Extract the (x, y) coordinate from the center of the cell holding the provided text.  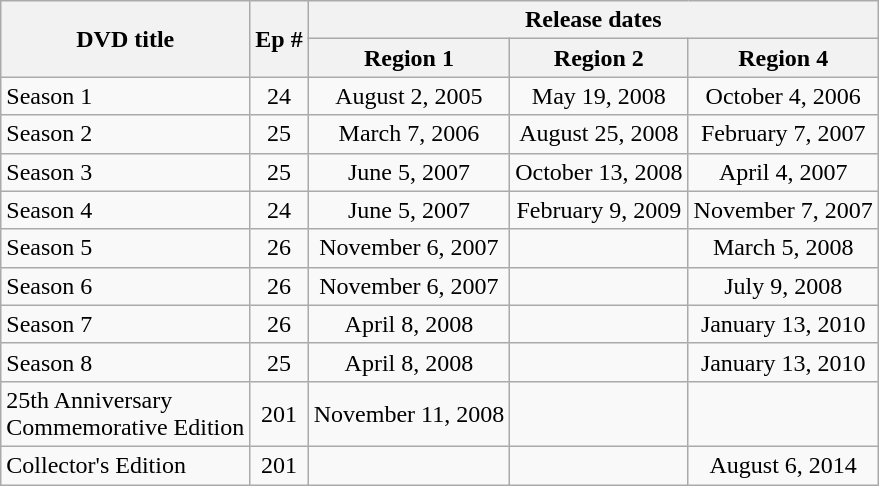
November 11, 2008 (408, 414)
October 4, 2006 (783, 96)
Region 1 (408, 58)
August 25, 2008 (599, 134)
25th AnniversaryCommemorative Edition (126, 414)
Season 3 (126, 172)
March 5, 2008 (783, 248)
Season 8 (126, 362)
February 9, 2009 (599, 210)
November 7, 2007 (783, 210)
Season 7 (126, 324)
Season 2 (126, 134)
Season 4 (126, 210)
August 6, 2014 (783, 465)
Release dates (593, 20)
March 7, 2006 (408, 134)
Region 4 (783, 58)
DVD title (126, 39)
May 19, 2008 (599, 96)
Region 2 (599, 58)
Season 1 (126, 96)
Season 5 (126, 248)
August 2, 2005 (408, 96)
Collector's Edition (126, 465)
Ep # (279, 39)
April 4, 2007 (783, 172)
Season 6 (126, 286)
October 13, 2008 (599, 172)
July 9, 2008 (783, 286)
February 7, 2007 (783, 134)
